Pinpoint the cell where the given text exists, returning its [x, y] midpoint coordinate. 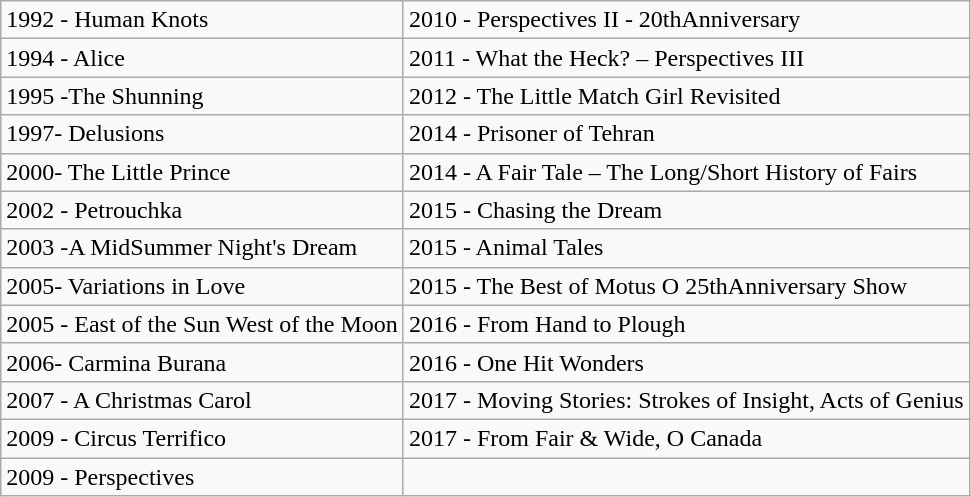
2014 - A Fair Tale – The Long/Short History of Fairs [686, 172]
2017 - Moving Stories: Strokes of Insight, Acts of Genius [686, 400]
1997- Delusions [202, 134]
1992 - Human Knots [202, 20]
2006- Carmina Burana [202, 362]
2016 - From Hand to Plough [686, 324]
2005 - East of the Sun West of the Moon [202, 324]
2003 -A MidSummer Night's Dream [202, 248]
2007 - A Christmas Carol [202, 400]
2010 - Perspectives II - 20thAnniversary [686, 20]
2011 - What the Heck? – Perspectives III [686, 58]
2015 - The Best of Motus O 25thAnniversary Show [686, 286]
2009 - Perspectives [202, 477]
2014 - Prisoner of Tehran [686, 134]
2009 - Circus Terrifico [202, 438]
1994 - Alice [202, 58]
1995 -The Shunning [202, 96]
2012 - The Little Match Girl Revisited [686, 96]
2017 - From Fair & Wide, O Canada [686, 438]
2005- Variations in Love [202, 286]
2015 - Chasing the Dream [686, 210]
2000- The Little Prince [202, 172]
2002 - Petrouchka [202, 210]
2016 - One Hit Wonders [686, 362]
2015 - Animal Tales [686, 248]
